From the cell containing the given text, extract its center point as [X, Y] coordinate. 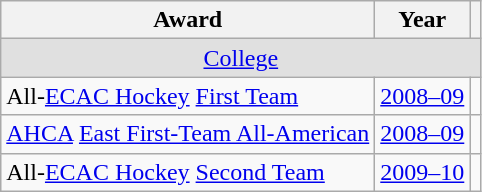
All-ECAC Hockey First Team [188, 96]
Award [188, 20]
Year [422, 20]
College [241, 58]
All-ECAC Hockey Second Team [188, 172]
AHCA East First-Team All-American [188, 134]
2009–10 [422, 172]
